For the text-containing cell, return its midpoint in [X, Y] coordinate format. 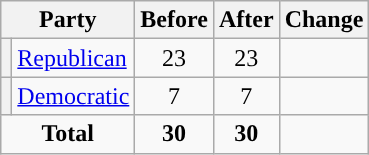
Change [324, 20]
Democratic [74, 96]
Republican [74, 58]
Total [68, 134]
Party [68, 20]
Before [174, 20]
After [246, 20]
